Extract the (X, Y) coordinate from the center of the cell holding the provided text.  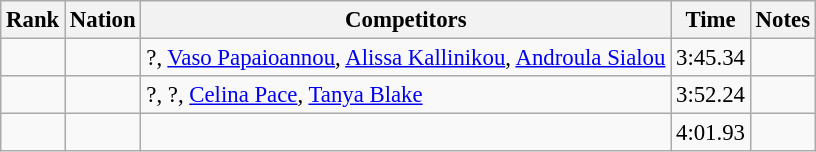
3:45.34 (711, 58)
Time (711, 20)
Notes (782, 20)
Rank (33, 20)
?, ?, Celina Pace, Tanya Blake (406, 95)
?, Vaso Papaioannou, Alissa Kallinikou, Androula Sialou (406, 58)
Nation (103, 20)
3:52.24 (711, 95)
Competitors (406, 20)
4:01.93 (711, 133)
